Extract the (x, y) coordinate from the center of the cell holding the provided text.  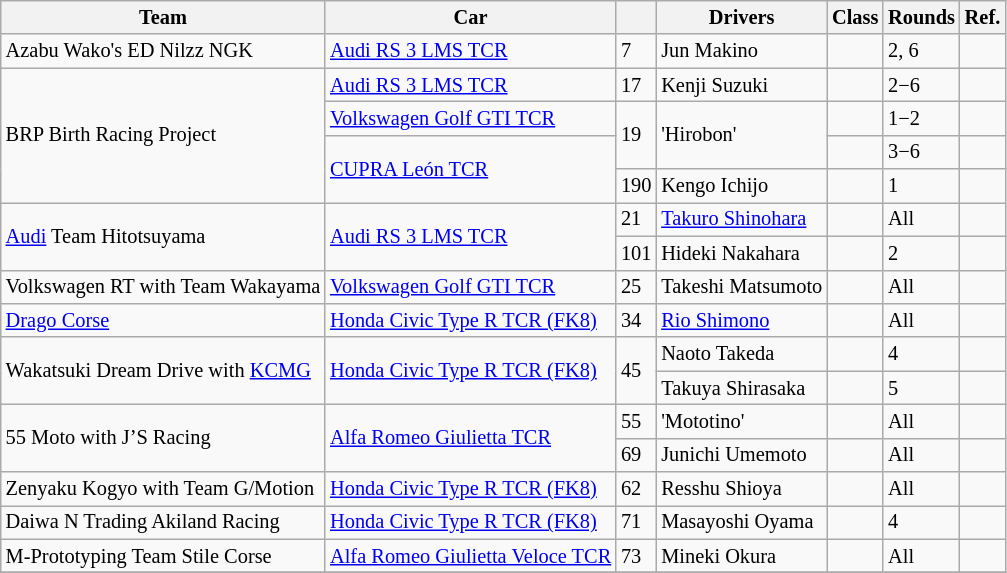
1−2 (922, 118)
Drivers (742, 17)
5 (922, 388)
55 Moto with J’S Racing (163, 438)
Kenji Suzuki (742, 85)
M-Prototyping Team Stile Corse (163, 556)
Resshu Shioya (742, 489)
Team (163, 17)
Takuro Shinohara (742, 219)
Class (855, 17)
Masayoshi Oyama (742, 522)
19 (636, 134)
34 (636, 320)
Hideki Nakahara (742, 253)
62 (636, 489)
Drago Corse (163, 320)
3−6 (922, 152)
BRP Birth Racing Project (163, 136)
Takuya Shirasaka (742, 388)
2, 6 (922, 51)
Daiwa N Trading Akiland Racing (163, 522)
Kengo Ichijo (742, 186)
Audi Team Hitotsuyama (163, 236)
Jun Makino (742, 51)
Naoto Takeda (742, 354)
45 (636, 370)
Ref. (982, 17)
71 (636, 522)
2 (922, 253)
7 (636, 51)
17 (636, 85)
Wakatsuki Dream Drive with KCMG (163, 370)
1 (922, 186)
Zenyaku Kogyo with Team G/Motion (163, 489)
21 (636, 219)
69 (636, 455)
'Mototino' (742, 421)
101 (636, 253)
Rounds (922, 17)
Takeshi Matsumoto (742, 287)
Mineki Okura (742, 556)
Junichi Umemoto (742, 455)
Alfa Romeo Giulietta TCR (470, 438)
Alfa Romeo Giulietta Veloce TCR (470, 556)
190 (636, 186)
Car (470, 17)
Azabu Wako's ED Nilzz NGK (163, 51)
73 (636, 556)
Rio Shimono (742, 320)
2−6 (922, 85)
'Hirobon' (742, 134)
Volkswagen RT with Team Wakayama (163, 287)
55 (636, 421)
25 (636, 287)
CUPRA León TCR (470, 168)
